Provide the (x, y) coordinate of the cell's center where the given text is located.  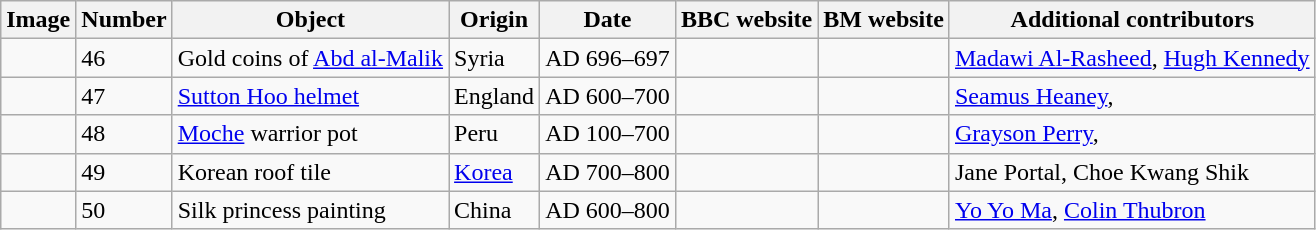
AD 600–800 (608, 210)
46 (124, 58)
BBC website (746, 20)
AD 600–700 (608, 96)
Sutton Hoo helmet (310, 96)
Silk princess painting (310, 210)
China (494, 210)
Yo Yo Ma, Colin Thubron (1132, 210)
AD 100–700 (608, 134)
Origin (494, 20)
AD 700–800 (608, 172)
Moche warrior pot (310, 134)
Object (310, 20)
47 (124, 96)
Number (124, 20)
Gold coins of Abd al-Malik (310, 58)
BM website (884, 20)
Date (608, 20)
Seamus Heaney, (1132, 96)
Korea (494, 172)
Jane Portal, Choe Kwang Shik (1132, 172)
Syria (494, 58)
50 (124, 210)
England (494, 96)
Korean roof tile (310, 172)
Peru (494, 134)
49 (124, 172)
48 (124, 134)
Grayson Perry, (1132, 134)
Madawi Al-Rasheed, Hugh Kennedy (1132, 58)
Additional contributors (1132, 20)
Image (38, 20)
AD 696–697 (608, 58)
